Capture the cell that displays the provided text and extract its (X, Y) central coordinate. 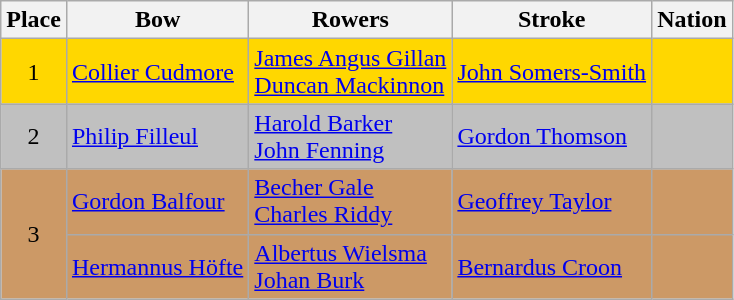
1 (34, 72)
Gordon Thomson (552, 136)
Stroke (552, 20)
John Somers-Smith (552, 72)
Philip Filleul (157, 136)
2 (34, 136)
Geoffrey Taylor (552, 202)
3 (34, 234)
James Angus Gillan Duncan Mackinnon (350, 72)
Bow (157, 20)
Harold Barker John Fenning (350, 136)
Becher Gale Charles Riddy (350, 202)
Rowers (350, 20)
Place (34, 20)
Collier Cudmore (157, 72)
Bernardus Croon (552, 266)
Nation (692, 20)
Albertus Wielsma Johan Burk (350, 266)
Gordon Balfour (157, 202)
Hermannus Höfte (157, 266)
